Find where the given text appears and provide that cell's center as [X, Y] coordinate. 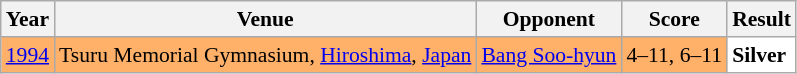
Opponent [548, 19]
Year [28, 19]
Tsuru Memorial Gymnasium, Hiroshima, Japan [265, 55]
Result [762, 19]
Venue [265, 19]
Score [674, 19]
Bang Soo-hyun [548, 55]
4–11, 6–11 [674, 55]
Silver [762, 55]
1994 [28, 55]
